Find where the given text appears and provide that cell's center as [x, y] coordinate. 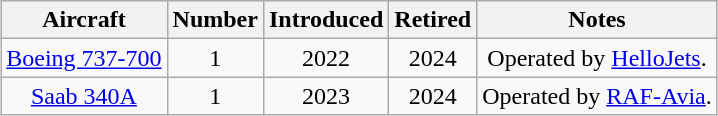
Number [215, 20]
Operated by RAF-Avia. [598, 96]
Introduced [326, 20]
2023 [326, 96]
Operated by HelloJets. [598, 58]
Saab 340A [84, 96]
Retired [433, 20]
2022 [326, 58]
Aircraft [84, 20]
Notes [598, 20]
Boeing 737-700 [84, 58]
